Locate the cell with the specified text and output its (X, Y) center coordinate. 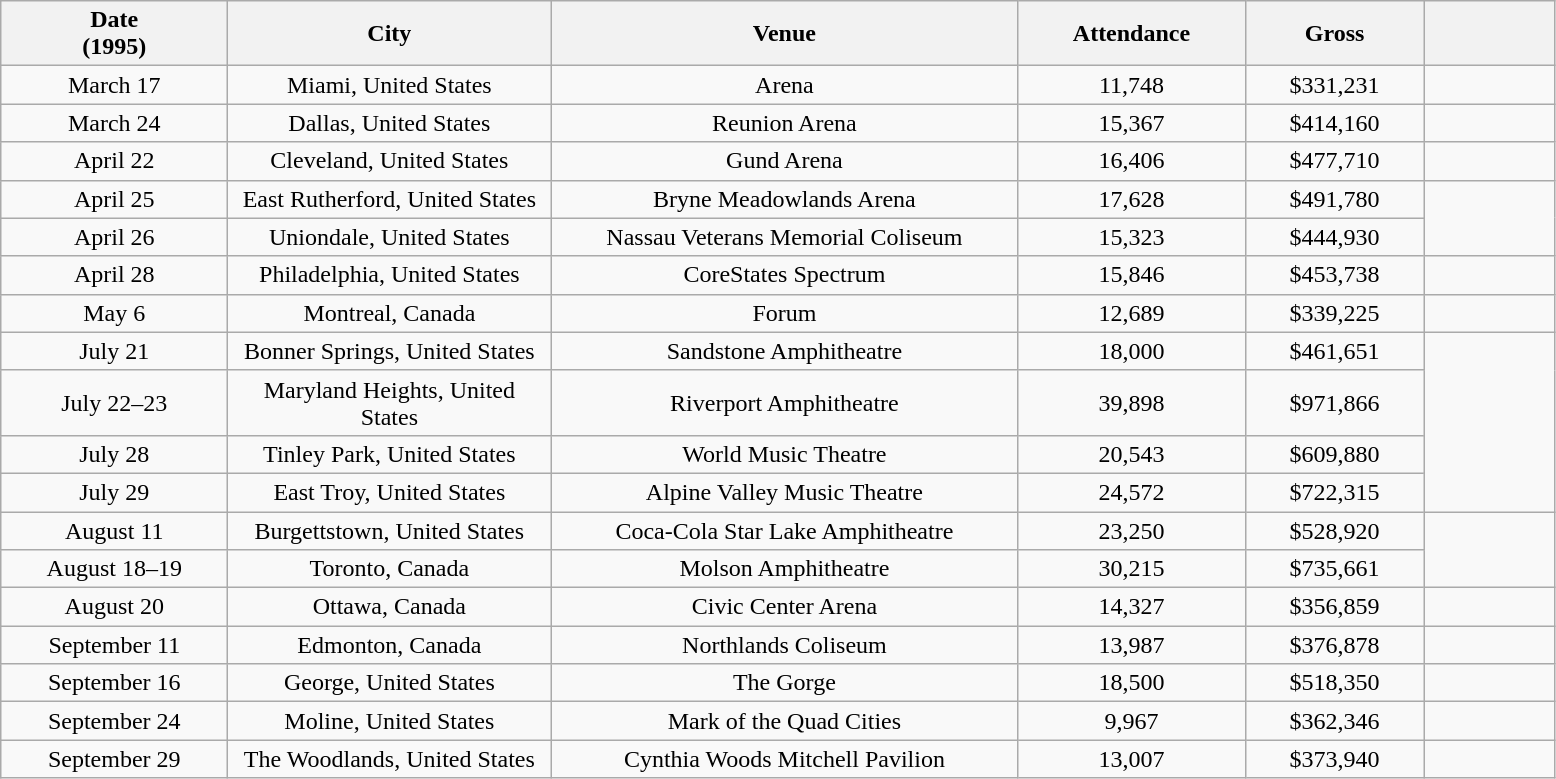
Edmonton, Canada (390, 645)
$356,859 (1334, 607)
Northlands Coliseum (784, 645)
Uniondale, United States (390, 237)
15,846 (1132, 275)
Ottawa, Canada (390, 607)
$373,940 (1334, 759)
July 22–23 (114, 402)
Arena (784, 85)
World Music Theatre (784, 454)
Date(1995) (114, 34)
Alpine Valley Music Theatre (784, 492)
$971,866 (1334, 402)
$491,780 (1334, 199)
Montreal, Canada (390, 313)
Forum (784, 313)
Bonner Springs, United States (390, 351)
23,250 (1132, 531)
$528,920 (1334, 531)
September 24 (114, 721)
CoreStates Spectrum (784, 275)
$414,160 (1334, 123)
Attendance (1132, 34)
16,406 (1132, 161)
Reunion Arena (784, 123)
Dallas, United States (390, 123)
Cleveland, United States (390, 161)
July 28 (114, 454)
Toronto, Canada (390, 569)
18,000 (1132, 351)
April 22 (114, 161)
$518,350 (1334, 683)
Riverport Amphitheatre (784, 402)
City (390, 34)
$461,651 (1334, 351)
September 16 (114, 683)
9,967 (1132, 721)
Civic Center Arena (784, 607)
39,898 (1132, 402)
Gund Arena (784, 161)
August 11 (114, 531)
$444,930 (1334, 237)
Philadelphia, United States (390, 275)
Cynthia Woods Mitchell Pavilion (784, 759)
Sandstone Amphitheatre (784, 351)
March 24 (114, 123)
March 17 (114, 85)
July 29 (114, 492)
$609,880 (1334, 454)
Mark of the Quad Cities (784, 721)
Tinley Park, United States (390, 454)
August 18–19 (114, 569)
$453,738 (1334, 275)
20,543 (1132, 454)
17,628 (1132, 199)
East Troy, United States (390, 492)
$722,315 (1334, 492)
15,367 (1132, 123)
15,323 (1132, 237)
May 6 (114, 313)
$477,710 (1334, 161)
13,987 (1132, 645)
April 25 (114, 199)
13,007 (1132, 759)
Maryland Heights, United States (390, 402)
11,748 (1132, 85)
Molson Amphitheatre (784, 569)
Gross (1334, 34)
April 28 (114, 275)
East Rutherford, United States (390, 199)
30,215 (1132, 569)
George, United States (390, 683)
August 20 (114, 607)
$331,231 (1334, 85)
September 29 (114, 759)
$376,878 (1334, 645)
Nassau Veterans Memorial Coliseum (784, 237)
Coca-Cola Star Lake Amphitheatre (784, 531)
Burgettstown, United States (390, 531)
Venue (784, 34)
Bryne Meadowlands Arena (784, 199)
The Gorge (784, 683)
April 26 (114, 237)
$339,225 (1334, 313)
September 11 (114, 645)
$735,661 (1334, 569)
The Woodlands, United States (390, 759)
18,500 (1132, 683)
Miami, United States (390, 85)
Moline, United States (390, 721)
$362,346 (1334, 721)
24,572 (1132, 492)
12,689 (1132, 313)
July 21 (114, 351)
14,327 (1132, 607)
